Determine the [x, y] coordinate at the center of the cell enclosing the given text.  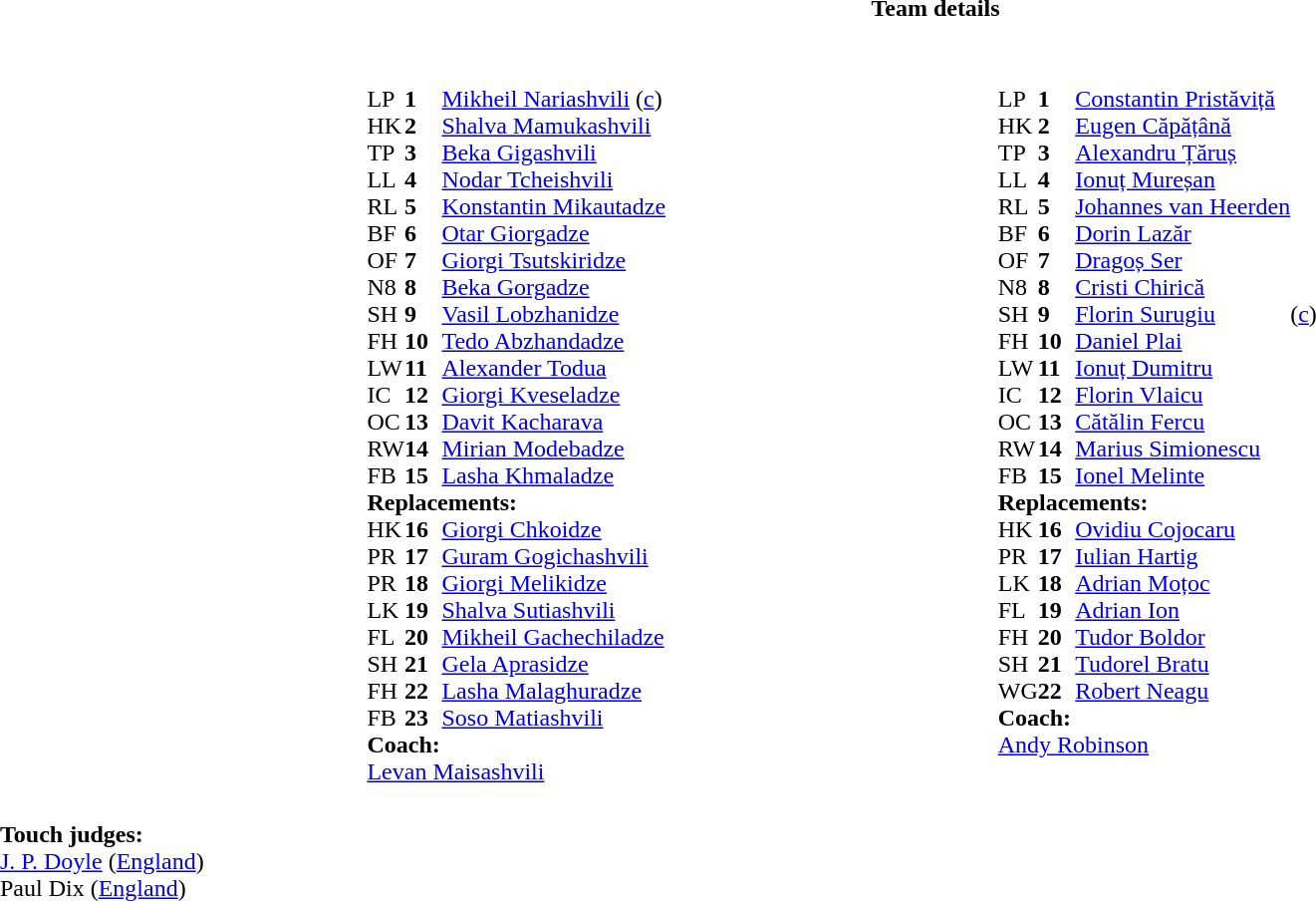
Vasil Lobzhanidze [554, 315]
Tudorel Bratu [1183, 664]
Florin Vlaicu [1183, 395]
Cristi Chirică [1183, 287]
Giorgi Kveseladze [554, 395]
Replacements: [516, 502]
Mikheil Nariashvili (c) [554, 100]
Nodar Tcheishvili [554, 179]
Tedo Abzhandadze [554, 341]
Shalva Sutiashvili [554, 610]
Lasha Malaghuradze [554, 692]
Tudor Boldor [1183, 638]
Constantin Pristăviță [1183, 100]
Beka Gorgadze [554, 287]
Guram Gogichashvili [554, 556]
Ionel Melinte [1183, 476]
Johannes van Heerden [1183, 207]
Marius Simionescu [1183, 449]
Coach: [516, 746]
Otar Giorgadze [554, 233]
Davit Kacharava [554, 423]
Beka Gigashvili [554, 153]
Levan Maisashvili [516, 771]
Florin Surugiu [1183, 315]
Iulian Hartig [1183, 556]
Gela Aprasidze [554, 664]
WG [1018, 692]
Dorin Lazăr [1183, 233]
Ovidiu Cojocaru [1183, 530]
Giorgi Chkoidze [554, 530]
Mirian Modebadze [554, 449]
Adrian Moțoc [1183, 584]
Eugen Căpățână [1183, 126]
Cătălin Fercu [1183, 423]
Robert Neagu [1183, 692]
Giorgi Melikidze [554, 584]
Alexandru Țăruș [1183, 153]
Lasha Khmaladze [554, 476]
Adrian Ion [1183, 610]
Ionuț Dumitru [1183, 369]
Mikheil Gachechiladze [554, 638]
Soso Matiashvili [554, 718]
Daniel Plai [1183, 341]
23 [423, 718]
Giorgi Tsutskiridze [554, 261]
Alexander Todua [554, 369]
Shalva Mamukashvili [554, 126]
Dragoș Ser [1183, 261]
Konstantin Mikautadze [554, 207]
Ionuț Mureșan [1183, 179]
